Determine the [X, Y] coordinate at the center of the cell enclosing the given text.  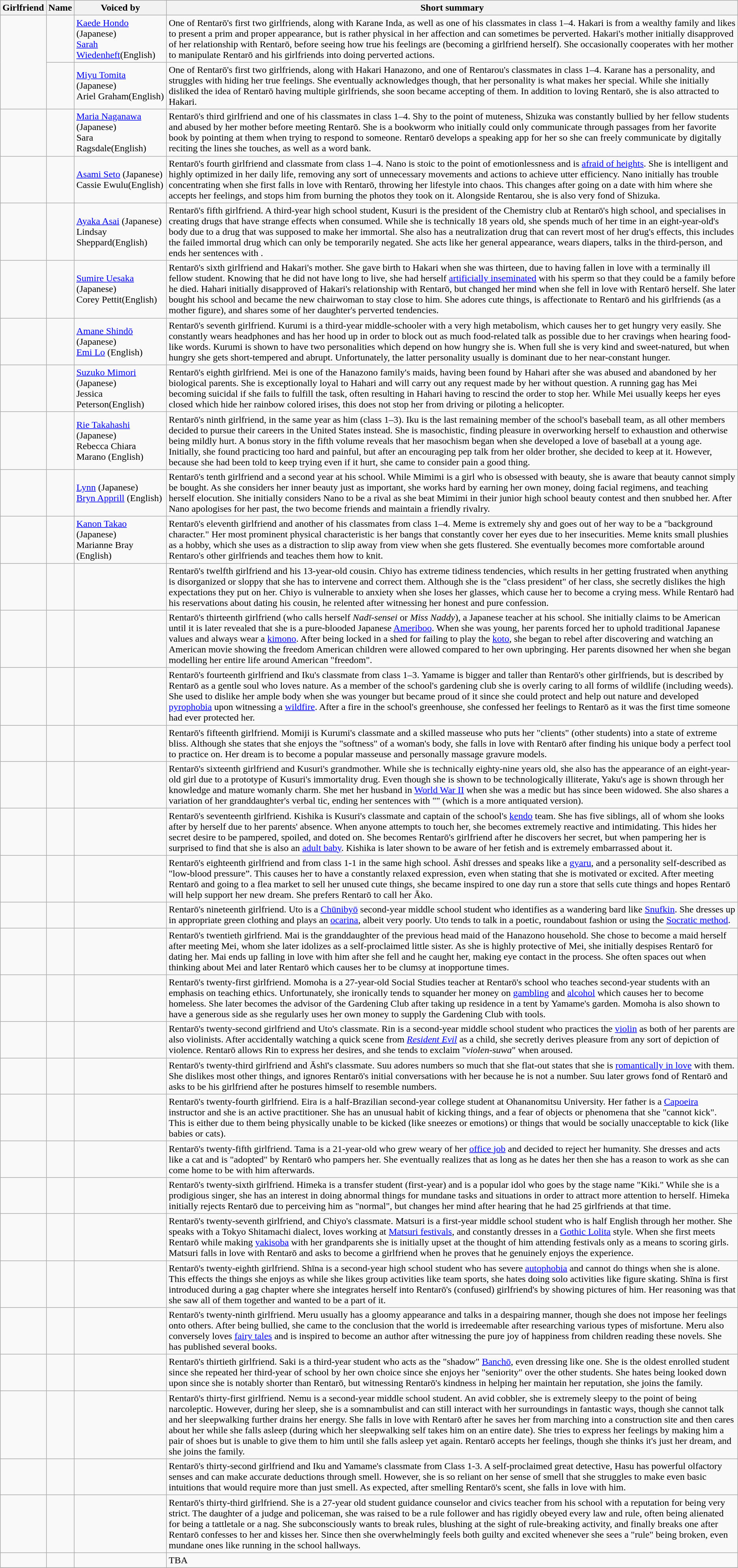
Voiced by [120, 8]
Rie Takahashi (Japanese)Rebecca Chiara Marano (English) [120, 440]
Maria Naganawa (Japanese)Sara Ragsdale(English) [120, 132]
Name [60, 8]
Lynn (Japanese)Bryn Apprill (English) [120, 492]
Sumire Uesaka (Japanese)Corey Pettit(English) [120, 289]
Kanon Takao (Japanese)Marianne Bray (English) [120, 540]
Ayaka Asai (Japanese)Lindsay Sheppard(English) [120, 232]
Girlfriend [23, 8]
TBA [452, 1560]
Suzuko Mimori (Japanese)Jessica Peterson(English) [120, 388]
Short summary [452, 8]
Kaede Hondo (Japanese)Sarah Wiedenheft(English) [120, 39]
Miyu Tomita (Japanese)Ariel Graham(English) [120, 86]
Amane Shindō (Japanese)Emi Lo (English) [120, 341]
Asami Seto (Japanese)Cassie Ewulu(English) [120, 180]
